Locate the cell with the specified text and output its [X, Y] center coordinate. 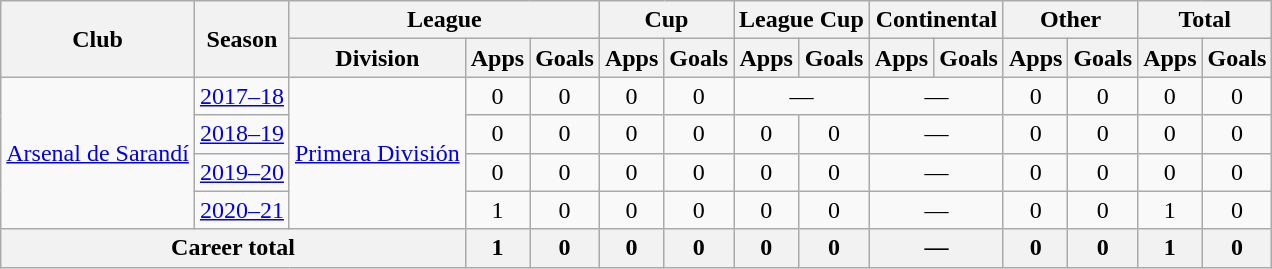
Division [377, 58]
Primera División [377, 153]
2019–20 [242, 172]
2017–18 [242, 96]
Career total [233, 248]
Club [98, 39]
2020–21 [242, 210]
Continental [936, 20]
League Cup [802, 20]
Other [1070, 20]
Season [242, 39]
Total [1205, 20]
2018–19 [242, 134]
League [444, 20]
Arsenal de Sarandí [98, 153]
Cup [666, 20]
